Identify which cell holds the provided text, then report its [X, Y] central coordinate. 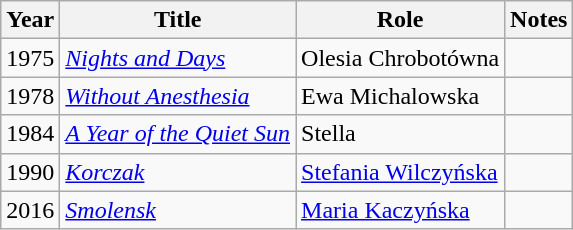
Ewa Michalowska [400, 96]
Stefania Wilczyńska [400, 172]
Role [400, 20]
Smolensk [178, 210]
1978 [30, 96]
Maria Kaczyńska [400, 210]
1984 [30, 134]
Title [178, 20]
Year [30, 20]
1975 [30, 58]
Olesia Chrobotówna [400, 58]
1990 [30, 172]
Nights and Days [178, 58]
Korczak [178, 172]
A Year of the Quiet Sun [178, 134]
Without Anesthesia [178, 96]
Stella [400, 134]
2016 [30, 210]
Notes [539, 20]
